Extract the (X, Y) coordinate from the center of the cell holding the provided text.  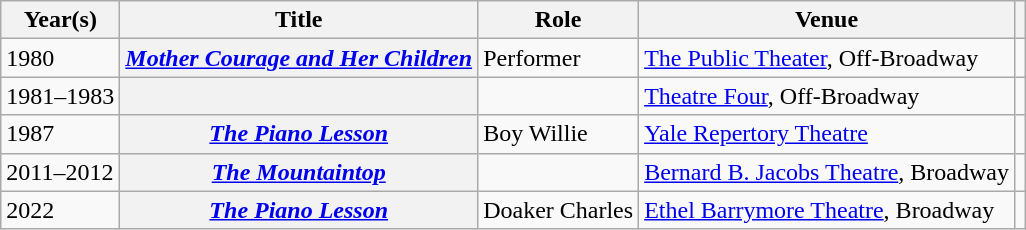
The Public Theater, Off-Broadway (827, 58)
1980 (60, 58)
The Mountaintop (299, 172)
2011–2012 (60, 172)
Role (558, 20)
1981–1983 (60, 96)
Performer (558, 58)
Theatre Four, Off-Broadway (827, 96)
Doaker Charles (558, 210)
Mother Courage and Her Children (299, 58)
2022 (60, 210)
Bernard B. Jacobs Theatre, Broadway (827, 172)
Title (299, 20)
1987 (60, 134)
Boy Willie (558, 134)
Venue (827, 20)
Yale Repertory Theatre (827, 134)
Ethel Barrymore Theatre, Broadway (827, 210)
Year(s) (60, 20)
